Identify which cell holds the provided text, then report its (x, y) central coordinate. 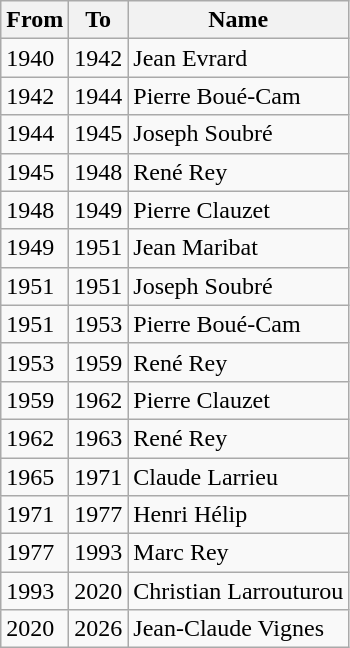
Jean Maribat (238, 248)
1940 (35, 58)
Henri Hélip (238, 515)
Jean Evrard (238, 58)
Claude Larrieu (238, 477)
Jean-Claude Vignes (238, 629)
Christian Larrouturou (238, 591)
Name (238, 20)
2026 (98, 629)
To (98, 20)
1963 (98, 438)
Marc Rey (238, 553)
1965 (35, 477)
From (35, 20)
